From the cell containing the given text, extract its center point as (X, Y) coordinate. 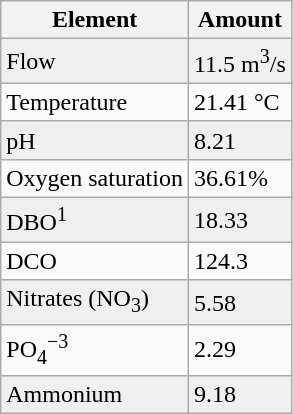
pH (95, 140)
5.58 (240, 302)
124.3 (240, 261)
18.33 (240, 220)
21.41 °C (240, 102)
8.21 (240, 140)
DBO1 (95, 220)
Ammonium (95, 394)
11.5 m3/s (240, 62)
Oxygen saturation (95, 178)
DCO (95, 261)
Nitrates (NO3) (95, 302)
Flow (95, 62)
Amount (240, 20)
9.18 (240, 394)
36.61% (240, 178)
2.29 (240, 350)
Temperature (95, 102)
PO4−3 (95, 350)
Element (95, 20)
